For the text-containing cell, return its midpoint in [X, Y] coordinate format. 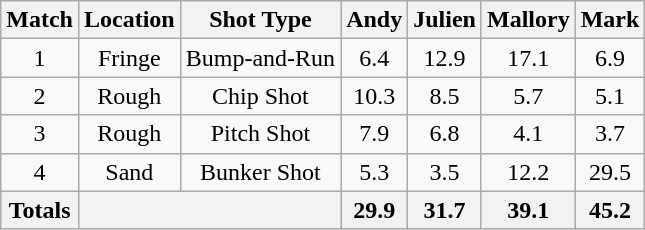
45.2 [610, 210]
6.4 [374, 58]
Totals [40, 210]
Location [129, 20]
3.5 [445, 172]
3.7 [610, 134]
1 [40, 58]
10.3 [374, 96]
Mark [610, 20]
6.8 [445, 134]
12.9 [445, 58]
Fringe [129, 58]
5.3 [374, 172]
Bunker Shot [260, 172]
3 [40, 134]
7.9 [374, 134]
17.1 [528, 58]
5.1 [610, 96]
29.9 [374, 210]
Andy [374, 20]
Bump-and-Run [260, 58]
4.1 [528, 134]
31.7 [445, 210]
Pitch Shot [260, 134]
39.1 [528, 210]
6.9 [610, 58]
Shot Type [260, 20]
12.2 [528, 172]
Julien [445, 20]
5.7 [528, 96]
29.5 [610, 172]
Mallory [528, 20]
Sand [129, 172]
2 [40, 96]
4 [40, 172]
8.5 [445, 96]
Match [40, 20]
Chip Shot [260, 96]
